Search for the cell housing the specified text and yield its [X, Y] center coordinate. 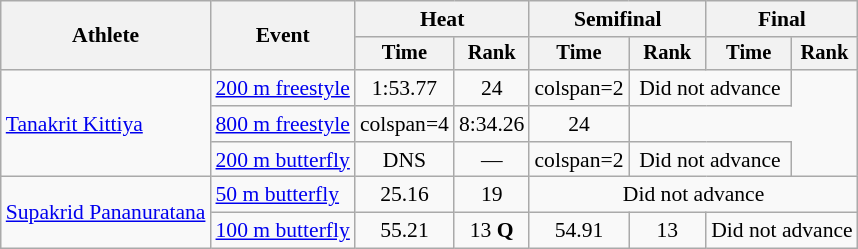
— [492, 160]
Tanakrit Kittiya [106, 124]
19 [492, 195]
13 [667, 231]
DNS [404, 160]
25.16 [404, 195]
13 Q [492, 231]
Semifinal [618, 19]
8:34.26 [492, 124]
800 m freestyle [282, 124]
54.91 [578, 231]
Event [282, 36]
200 m freestyle [282, 88]
1:53.77 [404, 88]
55.21 [404, 231]
100 m butterfly [282, 231]
Heat [442, 19]
200 m butterfly [282, 160]
Supakrid Pananuratana [106, 212]
Final [782, 19]
50 m butterfly [282, 195]
colspan=4 [404, 124]
Athlete [106, 36]
